Determine the [X, Y] coordinate at the center of the cell enclosing the given text.  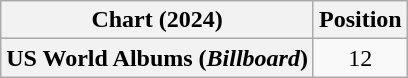
12 [360, 58]
US World Albums (Billboard) [158, 58]
Position [360, 20]
Chart (2024) [158, 20]
